From the cell containing the given text, extract its center point as (x, y) coordinate. 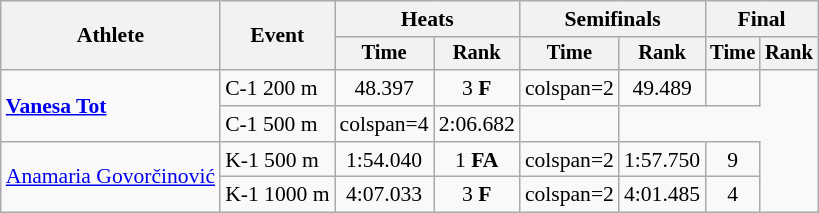
4:07.033 (384, 195)
1:57.750 (662, 160)
Heats (428, 19)
49.489 (662, 88)
Semifinals (612, 19)
C-1 200 m (277, 88)
Vanesa Tot (110, 106)
colspan=4 (384, 124)
K-1 1000 m (277, 195)
48.397 (384, 88)
1 FA (477, 160)
4:01.485 (662, 195)
K-1 500 m (277, 160)
2:06.682 (477, 124)
4 (732, 195)
Event (277, 36)
C-1 500 m (277, 124)
9 (732, 160)
Anamaria Govorčinović (110, 178)
1:54.040 (384, 160)
Athlete (110, 36)
Final (761, 19)
